Identify which cell holds the provided text, then report its (x, y) central coordinate. 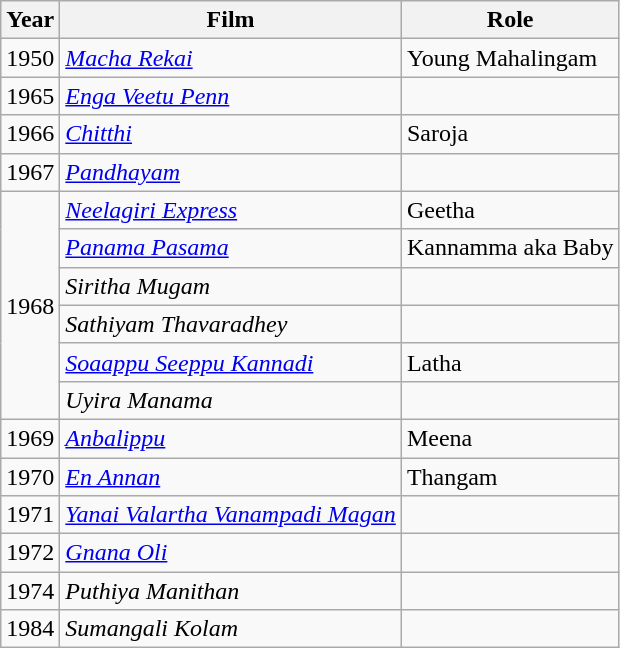
1966 (30, 134)
1970 (30, 477)
En Annan (231, 477)
Sathiyam Thavaradhey (231, 324)
1965 (30, 96)
Neelagiri Express (231, 210)
1972 (30, 553)
Chitthi (231, 134)
Puthiya Manithan (231, 591)
Saroja (510, 134)
1950 (30, 58)
Yanai Valartha Vanampadi Magan (231, 515)
1967 (30, 172)
Soaappu Seeppu Kannadi (231, 362)
Pandhayam (231, 172)
1984 (30, 629)
Film (231, 20)
Role (510, 20)
Geetha (510, 210)
Sumangali Kolam (231, 629)
Macha Rekai (231, 58)
Thangam (510, 477)
Siritha Mugam (231, 286)
Young Mahalingam (510, 58)
Panama Pasama (231, 248)
Anbalippu (231, 438)
Enga Veetu Penn (231, 96)
1971 (30, 515)
Kannamma aka Baby (510, 248)
Latha (510, 362)
Gnana Oli (231, 553)
Meena (510, 438)
1969 (30, 438)
1974 (30, 591)
1968 (30, 305)
Year (30, 20)
Uyira Manama (231, 400)
